From the cell containing the given text, extract its center point as [x, y] coordinate. 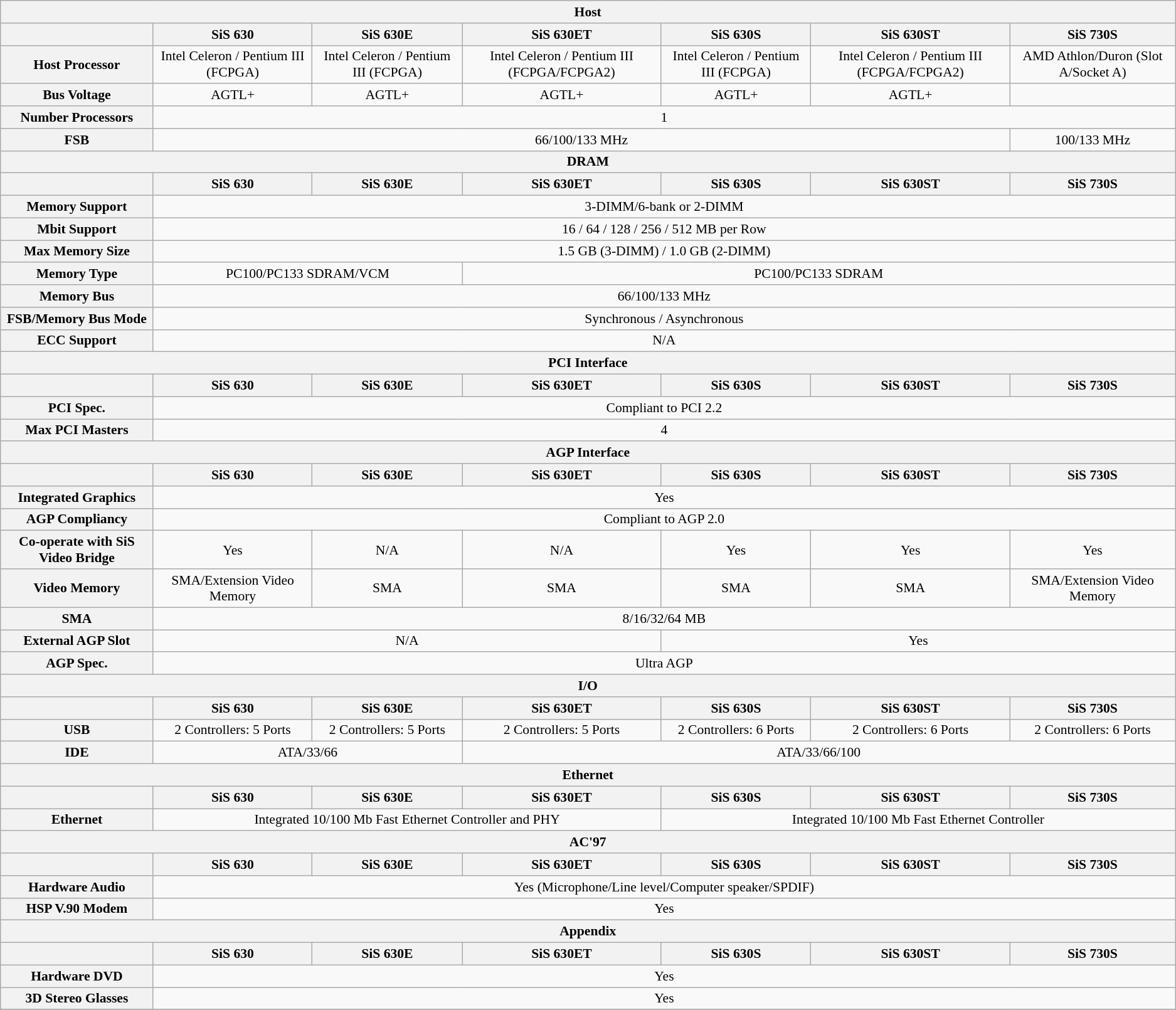
Yes (Microphone/Line level/Computer speaker/SPDIF) [664, 887]
USB [77, 730]
Memory Bus [77, 296]
Host Processor [77, 64]
HSP V.90 Modem [77, 909]
ECC Support [77, 341]
Synchronous / Asynchronous [664, 319]
Bus Voltage [77, 95]
DRAM [588, 162]
AC'97 [588, 843]
Integrated Graphics [77, 497]
AMD Athlon/Duron (Slot A/Socket A) [1093, 64]
1.5 GB (3-DIMM) / 1.0 GB (2-DIMM) [664, 252]
Compliant to PCI 2.2 [664, 408]
AGP Spec. [77, 664]
Appendix [588, 932]
Host [588, 12]
PC100/PC133 SDRAM/VCM [307, 274]
Max PCI Masters [77, 430]
Hardware DVD [77, 976]
1 [664, 117]
Memory Support [77, 207]
Integrated 10/100 Mb Fast Ethernet Controller and PHY [407, 820]
ATA/33/66 [307, 753]
Memory Type [77, 274]
Number Processors [77, 117]
AGP Compliancy [77, 519]
Max Memory Size [77, 252]
100/133 MHz [1093, 140]
AGP Interface [588, 453]
Hardware Audio [77, 887]
PC100/PC133 SDRAM [819, 274]
External AGP Slot [77, 641]
FSB/Memory Bus Mode [77, 319]
Video Memory [77, 588]
IDE [77, 753]
3-DIMM/6-bank or 2-DIMM [664, 207]
Co-operate with SiS Video Bridge [77, 550]
Mbit Support [77, 229]
Integrated 10/100 Mb Fast Ethernet Controller [918, 820]
8/16/32/64 MB [664, 619]
16 / 64 / 128 / 256 / 512 MB per Row [664, 229]
4 [664, 430]
ATA/33/66/100 [819, 753]
FSB [77, 140]
Ultra AGP [664, 664]
PCI Interface [588, 363]
Compliant to AGP 2.0 [664, 519]
3D Stereo Glasses [77, 999]
I/O [588, 686]
PCI Spec. [77, 408]
